Determine the (x, y) coordinate at the center of the cell enclosing the given text.  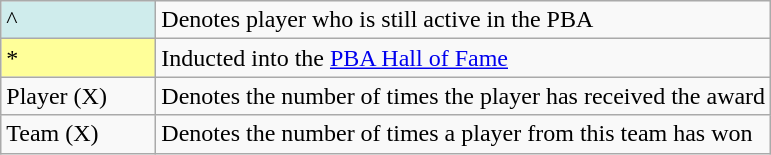
Denotes player who is still active in the PBA (464, 20)
Player (X) (78, 96)
* (78, 58)
Inducted into the PBA Hall of Fame (464, 58)
^ (78, 20)
Denotes the number of times the player has received the award (464, 96)
Team (X) (78, 134)
Denotes the number of times a player from this team has won (464, 134)
